Provide the (X, Y) coordinate of the cell's center where the given text is located.  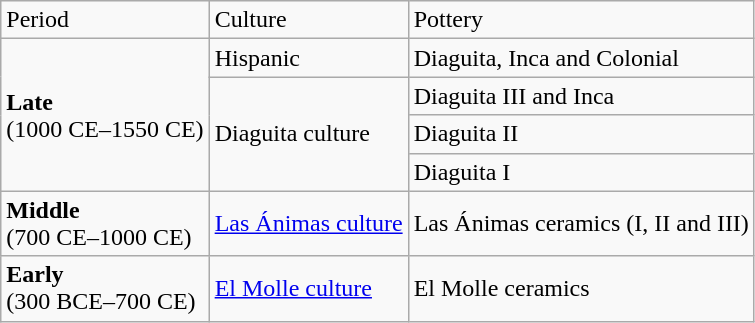
Middle (700 CE–1000 CE) (105, 224)
El Molle culture (308, 288)
El Molle ceramics (581, 288)
Hispanic (308, 58)
Culture (308, 20)
Las Ánimas ceramics (I, II and III) (581, 224)
Diaguita culture (308, 134)
Pottery (581, 20)
Late (1000 CE–1550 CE) (105, 115)
Diaguita III and Inca (581, 96)
Diaguita I (581, 172)
Early (300 BCE–700 CE) (105, 288)
Las Ánimas culture (308, 224)
Diaguita II (581, 134)
Diaguita, Inca and Colonial (581, 58)
Period (105, 20)
